Extract the [X, Y] coordinate from the center of the cell holding the provided text.  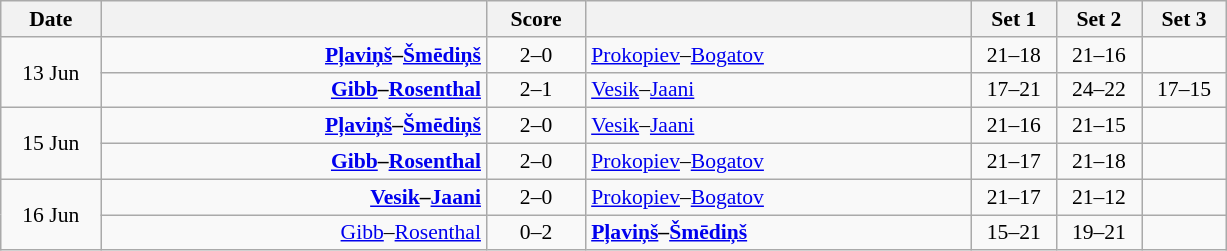
Set 1 [1014, 19]
24–22 [1098, 90]
16 Jun [51, 214]
Set 3 [1184, 19]
17–15 [1184, 90]
19–21 [1098, 233]
0–2 [536, 233]
13 Jun [51, 72]
21–12 [1098, 197]
2–1 [536, 90]
15 Jun [51, 144]
15–21 [1014, 233]
Set 2 [1098, 19]
Date [51, 19]
17–21 [1014, 90]
21–15 [1098, 126]
Score [536, 19]
